Capture the cell that displays the provided text and extract its [x, y] central coordinate. 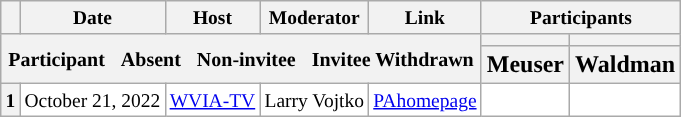
Meuser [525, 64]
Larry Vojtko [314, 100]
October 21, 2022 [92, 100]
Participant Absent Non-invitee Invitee Withdrawn [241, 58]
1 [10, 100]
PAhomepage [426, 100]
WVIA-TV [212, 100]
Host [212, 18]
Moderator [314, 18]
Waldman [626, 64]
Date [92, 18]
Link [426, 18]
Participants [580, 18]
